Output the [X, Y] coordinate of the center of the cell containing the given text.  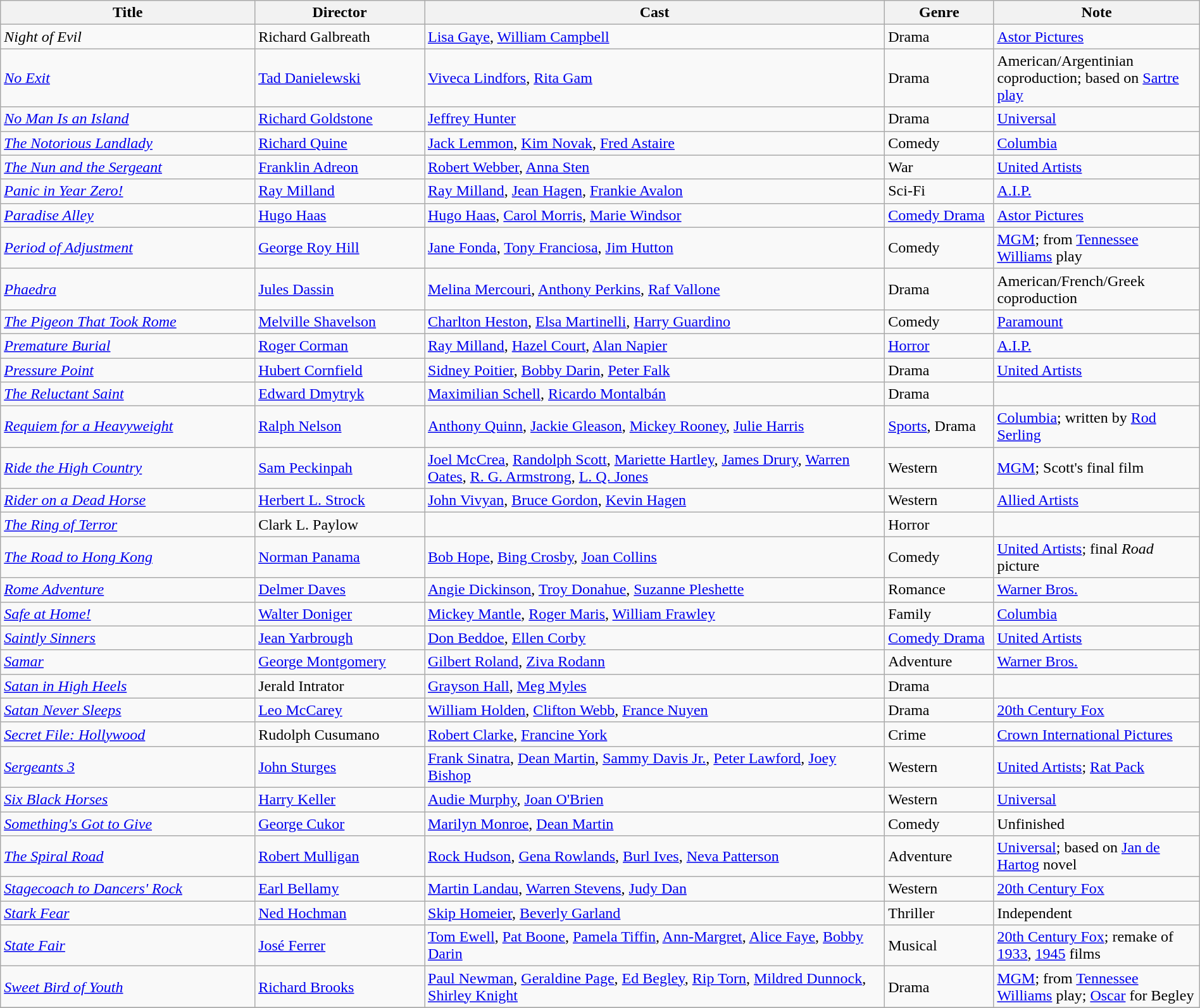
Cast [654, 13]
Hugo Haas [340, 215]
Universal; based on Jan de Hartog novel [1096, 857]
Rudolph Cusumano [340, 734]
Robert Webber, Anna Sten [654, 167]
War [939, 167]
Richard Quine [340, 143]
Melina Mercouri, Anthony Perkins, Raf Vallone [654, 289]
No Man Is an Island [128, 119]
Charlton Heston, Elsa Martinelli, Harry Guardino [654, 321]
Crime [939, 734]
State Fair [128, 945]
Ride the High Country [128, 468]
John Vivyan, Bruce Gordon, Kevin Hagen [654, 501]
Martin Landau, Warren Stevens, Judy Dan [654, 889]
Richard Goldstone [340, 119]
Requiem for a Heavyweight [128, 426]
Something's Got to Give [128, 823]
Paramount [1096, 321]
Stagecoach to Dancers' Rock [128, 889]
Roger Corman [340, 345]
Jane Fonda, Tony Franciosa, Jim Hutton [654, 248]
Maximilian Schell, Ricardo Montalbán [654, 394]
Thriller [939, 913]
Note [1096, 13]
Marilyn Monroe, Dean Martin [654, 823]
Tad Danielewski [340, 78]
George Montgomery [340, 662]
Director [340, 13]
Satan in High Heels [128, 686]
Ned Hochman [340, 913]
Richard Galbreath [340, 37]
Skip Homeier, Beverly Garland [654, 913]
Delmer Daves [340, 590]
MGM; Scott's final film [1096, 468]
Bob Hope, Bing Crosby, Joan Collins [654, 557]
Leo McCarey [340, 710]
The Nun and the Sergeant [128, 167]
Sci-Fi [939, 191]
Joel McCrea, Randolph Scott, Mariette Hartley, James Drury, Warren Oates, R. G. Armstrong, L. Q. Jones [654, 468]
Jack Lemmon, Kim Novak, Fred Astaire [654, 143]
Rock Hudson, Gena Rowlands, Burl Ives, Neva Patterson [654, 857]
William Holden, Clifton Webb, France Nuyen [654, 710]
Independent [1096, 913]
The Notorious Landlady [128, 143]
Allied Artists [1096, 501]
Robert Mulligan [340, 857]
Don Beddoe, Ellen Corby [654, 638]
Mickey Mantle, Roger Maris, William Frawley [654, 614]
Gilbert Roland, Ziva Rodann [654, 662]
The Ring of Terror [128, 525]
Hugo Haas, Carol Morris, Marie Windsor [654, 215]
Ray Milland, Hazel Court, Alan Napier [654, 345]
Six Black Horses [128, 799]
Genre [939, 13]
United Artists; final Road picture [1096, 557]
Earl Bellamy [340, 889]
Melville Shavelson [340, 321]
Sweet Bird of Youth [128, 987]
Sidney Poitier, Bobby Darin, Peter Falk [654, 370]
Ray Milland, Jean Hagen, Frankie Avalon [654, 191]
Richard Brooks [340, 987]
Paradise Alley [128, 215]
United Artists; Rat Pack [1096, 767]
Secret File: Hollywood [128, 734]
Sam Peckinpah [340, 468]
Crown International Pictures [1096, 734]
George Roy Hill [340, 248]
Viveca Lindfors, Rita Gam [654, 78]
George Cukor [340, 823]
Title [128, 13]
Audie Murphy, Joan O'Brien [654, 799]
Lisa Gaye, William Campbell [654, 37]
Phaedra [128, 289]
The Spiral Road [128, 857]
Unfinished [1096, 823]
Sports, Drama [939, 426]
The Reluctant Saint [128, 394]
Columbia; written by Rod Serling [1096, 426]
Period of Adjustment [128, 248]
American/French/Greek coproduction [1096, 289]
Samar [128, 662]
Sergeants 3 [128, 767]
Family [939, 614]
Walter Doniger [340, 614]
Angie Dickinson, Troy Donahue, Suzanne Pleshette [654, 590]
Rome Adventure [128, 590]
Musical [939, 945]
Edward Dmytryk [340, 394]
Pressure Point [128, 370]
Romance [939, 590]
Ray Milland [340, 191]
Grayson Hall, Meg Myles [654, 686]
Paul Newman, Geraldine Page, Ed Begley, Rip Torn, Mildred Dunnock, Shirley Knight [654, 987]
Jerald Intrator [340, 686]
José Ferrer [340, 945]
Jules Dassin [340, 289]
Premature Burial [128, 345]
Harry Keller [340, 799]
Night of Evil [128, 37]
John Sturges [340, 767]
Ralph Nelson [340, 426]
Stark Fear [128, 913]
Rider on a Dead Horse [128, 501]
Safe at Home! [128, 614]
No Exit [128, 78]
Frank Sinatra, Dean Martin, Sammy Davis Jr., Peter Lawford, Joey Bishop [654, 767]
MGM; from Tennessee Williams play; Oscar for Begley [1096, 987]
Jean Yarbrough [340, 638]
The Pigeon That Took Rome [128, 321]
Robert Clarke, Francine York [654, 734]
The Road to Hong Kong [128, 557]
Franklin Adreon [340, 167]
20th Century Fox; remake of 1933, 1945 films [1096, 945]
Hubert Cornfield [340, 370]
Satan Never Sleeps [128, 710]
Norman Panama [340, 557]
Saintly Sinners [128, 638]
Clark L. Paylow [340, 525]
American/Argentinian coproduction; based on Sartre play [1096, 78]
Panic in Year Zero! [128, 191]
Tom Ewell, Pat Boone, Pamela Tiffin, Ann-Margret, Alice Faye, Bobby Darin [654, 945]
MGM; from Tennessee Williams play [1096, 248]
Herbert L. Strock [340, 501]
Anthony Quinn, Jackie Gleason, Mickey Rooney, Julie Harris [654, 426]
Jeffrey Hunter [654, 119]
